Pinpoint the cell where the given text exists, returning its [X, Y] midpoint coordinate. 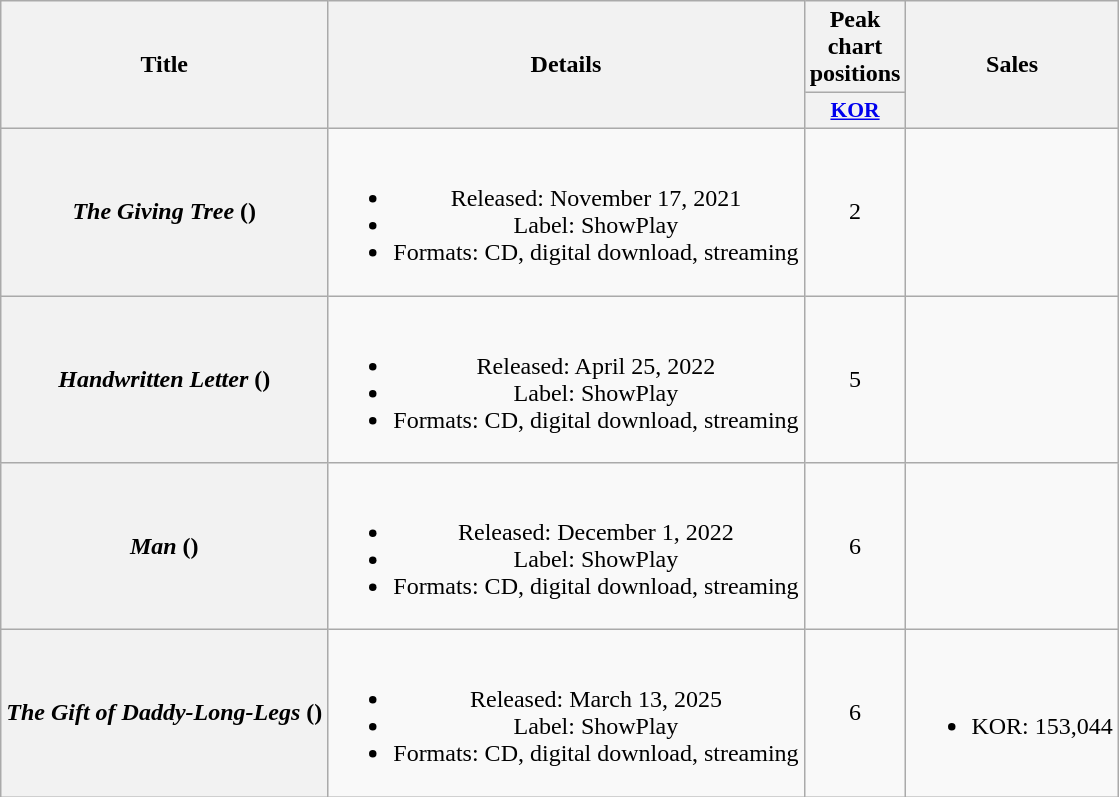
The Giving Tree () [164, 212]
Released: March 13, 2025Label: ShowPlayFormats: CD, digital download, streaming [566, 714]
KOR [855, 111]
Man () [164, 546]
Handwritten Letter () [164, 380]
Released: November 17, 2021Label: ShowPlayFormats: CD, digital download, streaming [566, 212]
The Gift of Daddy-Long-Legs () [164, 714]
2 [855, 212]
5 [855, 380]
Sales [1012, 65]
Peak chart positions [855, 47]
Released: December 1, 2022Label: ShowPlayFormats: CD, digital download, streaming [566, 546]
KOR: 153,044 [1012, 714]
Details [566, 65]
Title [164, 65]
Released: April 25, 2022Label: ShowPlayFormats: CD, digital download, streaming [566, 380]
